Pinpoint the cell where the given text exists, returning its [x, y] midpoint coordinate. 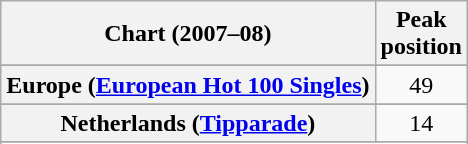
Peakposition [421, 34]
Netherlands (Tipparade) [188, 123]
49 [421, 85]
Europe (European Hot 100 Singles) [188, 85]
Chart (2007–08) [188, 34]
14 [421, 123]
